Return (x, y) of the center of cell containing provided text 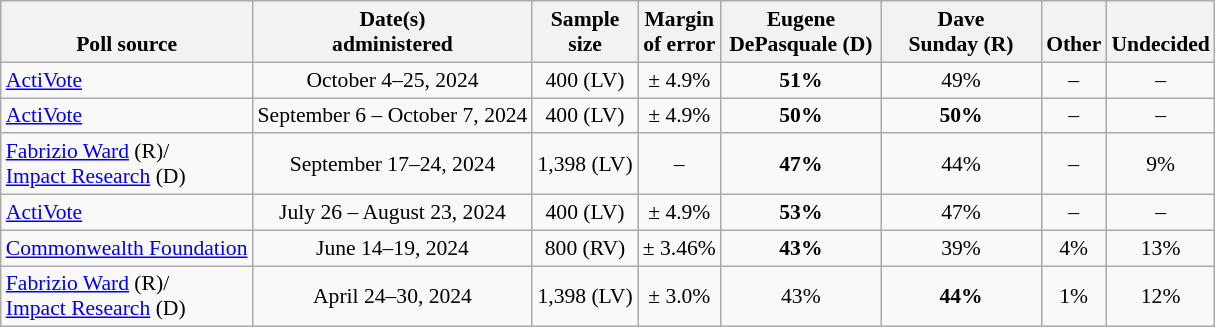
51% (801, 80)
800 (RV) (584, 248)
Poll source (127, 32)
39% (961, 248)
Other (1074, 32)
± 3.0% (680, 296)
EugeneDePasquale (D) (801, 32)
September 17–24, 2024 (393, 164)
June 14–19, 2024 (393, 248)
DaveSunday (R) (961, 32)
Marginof error (680, 32)
13% (1160, 248)
Samplesize (584, 32)
July 26 – August 23, 2024 (393, 213)
Date(s)administered (393, 32)
April 24–30, 2024 (393, 296)
Undecided (1160, 32)
12% (1160, 296)
Commonwealth Foundation (127, 248)
October 4–25, 2024 (393, 80)
53% (801, 213)
9% (1160, 164)
September 6 – October 7, 2024 (393, 116)
49% (961, 80)
4% (1074, 248)
1% (1074, 296)
± 3.46% (680, 248)
